Find where the given text appears and provide that cell's center as (X, Y) coordinate. 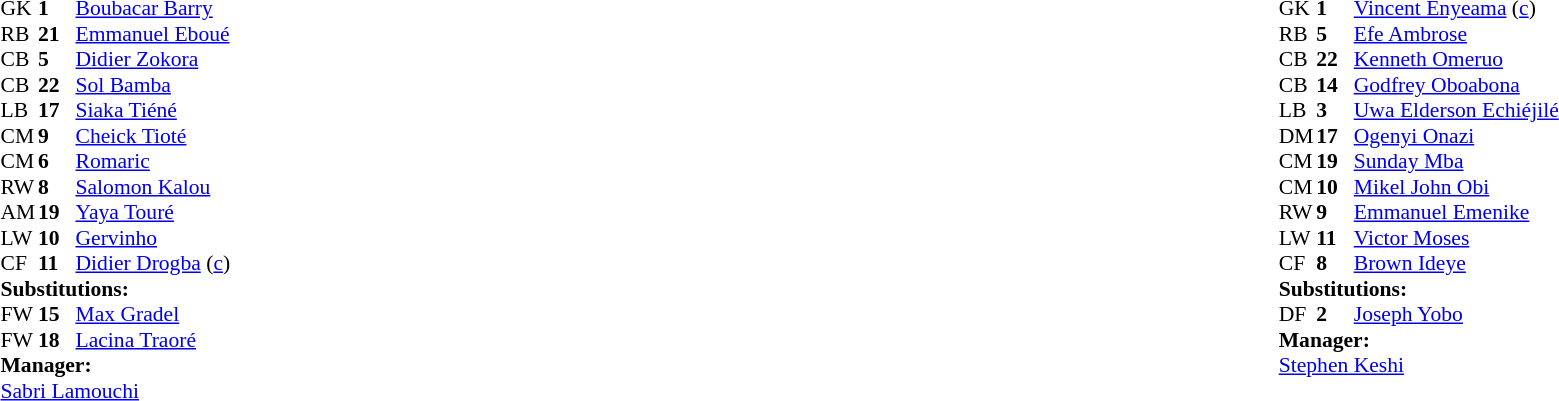
Stephen Keshi (1419, 365)
DM (1298, 136)
Yaya Touré (154, 213)
Kenneth Omeruo (1456, 59)
14 (1335, 85)
Ogenyi Onazi (1456, 136)
Gervinho (154, 238)
AM (19, 213)
Brown Ideye (1456, 263)
Romaric (154, 161)
6 (57, 161)
Mikel John Obi (1456, 187)
Cheick Tioté (154, 136)
Sunday Mba (1456, 161)
Emmanuel Emenike (1456, 213)
18 (57, 340)
Lacina Traoré (154, 340)
Joseph Yobo (1456, 315)
DF (1298, 315)
Emmanuel Eboué (154, 34)
2 (1335, 315)
Godfrey Oboabona (1456, 85)
Efe Ambrose (1456, 34)
Max Gradel (154, 315)
Uwa Elderson Echiéjilé (1456, 111)
Didier Zokora (154, 59)
Victor Moses (1456, 238)
Didier Drogba (c) (154, 263)
15 (57, 315)
Siaka Tiéné (154, 111)
3 (1335, 111)
Sol Bamba (154, 85)
Salomon Kalou (154, 187)
21 (57, 34)
